Locate the cell with the specified text and output its (X, Y) center coordinate. 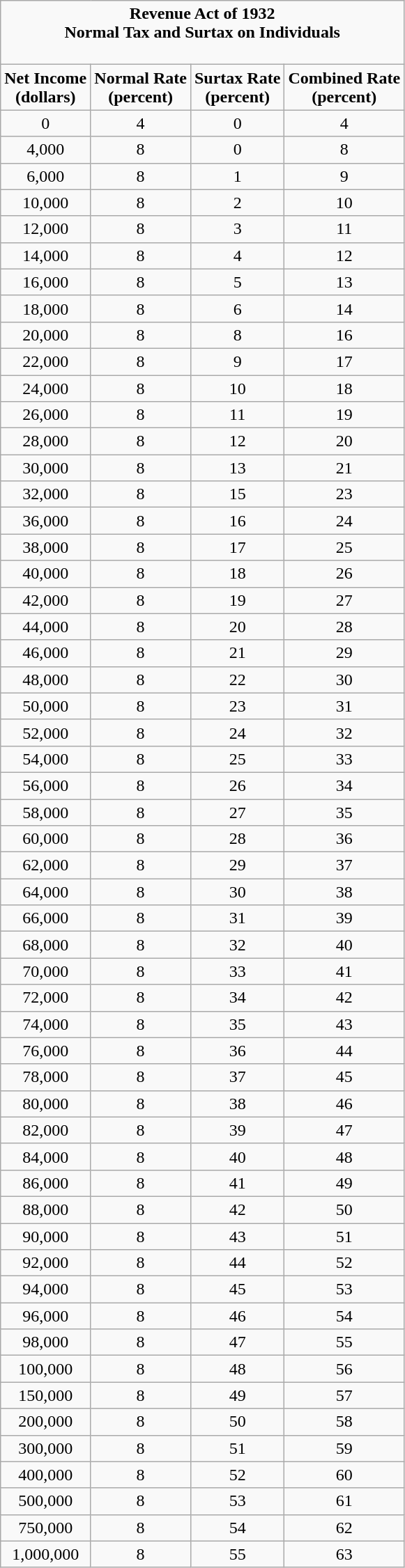
10,000 (46, 203)
70,000 (46, 971)
20,000 (46, 335)
Combined Rate(percent) (344, 88)
62 (344, 1528)
54,000 (46, 759)
66,000 (46, 918)
76,000 (46, 1051)
60 (344, 1475)
15 (237, 494)
3 (237, 229)
Revenue Act of 1932Normal Tax and Surtax on Individuals (202, 33)
22 (237, 680)
6 (237, 308)
48,000 (46, 680)
52,000 (46, 732)
1 (237, 176)
82,000 (46, 1130)
12,000 (46, 229)
26,000 (46, 415)
42,000 (46, 600)
59 (344, 1448)
88,000 (46, 1209)
200,000 (46, 1422)
40,000 (46, 574)
Normal Rate(percent) (141, 88)
68,000 (46, 945)
56 (344, 1369)
32,000 (46, 494)
Surtax Rate(percent) (237, 88)
50,000 (46, 706)
30,000 (46, 468)
400,000 (46, 1475)
28,000 (46, 441)
94,000 (46, 1289)
60,000 (46, 839)
300,000 (46, 1448)
6,000 (46, 176)
78,000 (46, 1077)
84,000 (46, 1157)
46,000 (46, 653)
92,000 (46, 1263)
18,000 (46, 308)
36,000 (46, 521)
22,000 (46, 361)
5 (237, 282)
63 (344, 1554)
16,000 (46, 282)
2 (237, 203)
72,000 (46, 998)
58,000 (46, 813)
86,000 (46, 1183)
90,000 (46, 1236)
62,000 (46, 865)
14 (344, 308)
150,000 (46, 1395)
58 (344, 1422)
64,000 (46, 892)
98,000 (46, 1342)
100,000 (46, 1369)
14,000 (46, 256)
56,000 (46, 785)
Net Income(dollars) (46, 88)
80,000 (46, 1104)
750,000 (46, 1528)
44,000 (46, 627)
61 (344, 1501)
96,000 (46, 1316)
1,000,000 (46, 1554)
57 (344, 1395)
500,000 (46, 1501)
74,000 (46, 1024)
38,000 (46, 547)
24,000 (46, 388)
4,000 (46, 150)
